Return the (x, y) coordinate for the center point of the cell that contains the specified text.  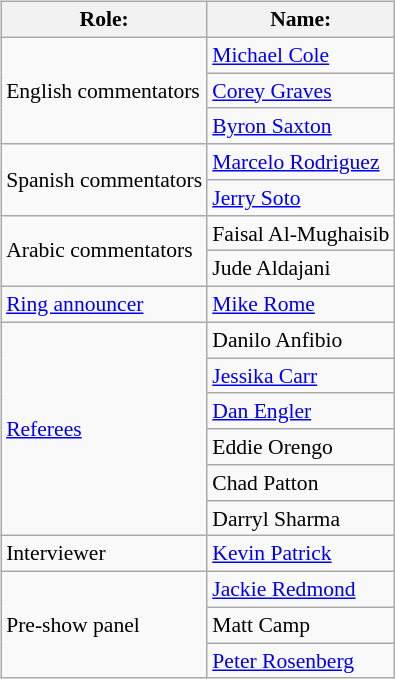
Marcelo Rodriguez (300, 162)
Faisal Al-Mughaisib (300, 233)
Chad Patton (300, 483)
Eddie Orengo (300, 447)
Name: (300, 20)
Byron Saxton (300, 126)
Darryl Sharma (300, 518)
Corey Graves (300, 91)
Danilo Anfibio (300, 340)
Kevin Patrick (300, 554)
Mike Rome (300, 305)
Spanish commentators (104, 180)
Peter Rosenberg (300, 661)
Role: (104, 20)
Arabic commentators (104, 250)
Ring announcer (104, 305)
Michael Cole (300, 55)
Jessika Carr (300, 376)
Dan Engler (300, 411)
Referees (104, 429)
Pre-show panel (104, 626)
Matt Camp (300, 625)
English commentators (104, 90)
Jerry Soto (300, 198)
Jackie Redmond (300, 590)
Jude Aldajani (300, 269)
Interviewer (104, 554)
